Determine the (X, Y) coordinate at the center of the cell enclosing the given text.  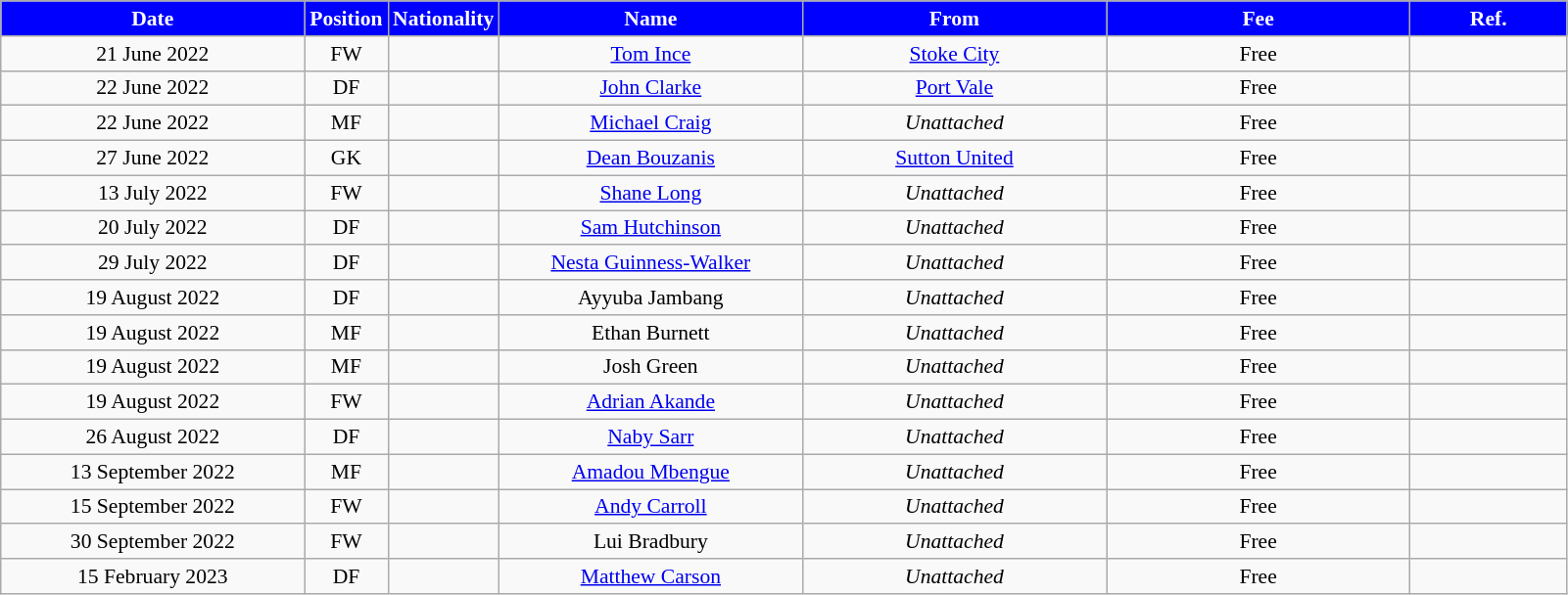
29 July 2022 (153, 263)
Ref. (1489, 19)
Fee (1259, 19)
Port Vale (954, 88)
20 July 2022 (153, 228)
Naby Sarr (650, 437)
21 June 2022 (153, 54)
Matthew Carson (650, 576)
Josh Green (650, 367)
Nesta Guinness-Walker (650, 263)
From (954, 19)
Dean Bouzanis (650, 159)
30 September 2022 (153, 542)
13 September 2022 (153, 472)
Tom Ince (650, 54)
26 August 2022 (153, 437)
Adrian Akande (650, 402)
Amadou Mbengue (650, 472)
John Clarke (650, 88)
Date (153, 19)
Michael Craig (650, 123)
Name (650, 19)
13 July 2022 (153, 193)
Nationality (443, 19)
GK (347, 159)
Andy Carroll (650, 507)
Lui Bradbury (650, 542)
27 June 2022 (153, 159)
Ayyuba Jambang (650, 297)
Position (347, 19)
Shane Long (650, 193)
Stoke City (954, 54)
Ethan Burnett (650, 333)
Sutton United (954, 159)
15 September 2022 (153, 507)
Sam Hutchinson (650, 228)
15 February 2023 (153, 576)
